Return the (X, Y) coordinate for the center point of the cell that contains the specified text.  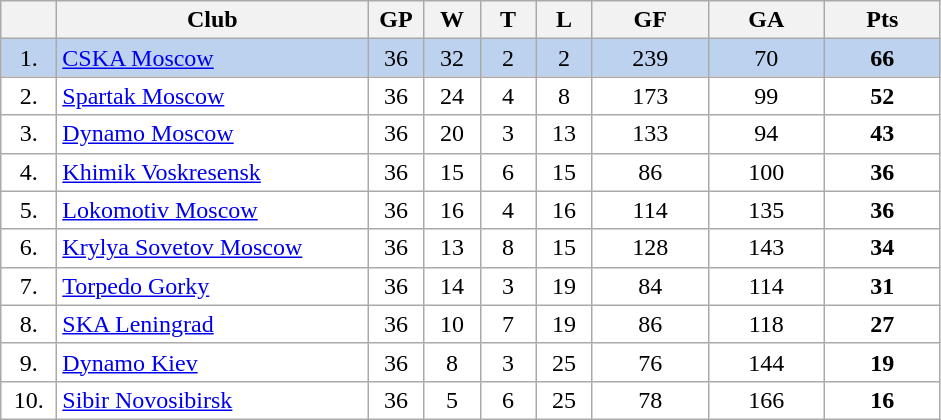
52 (882, 96)
70 (766, 58)
Dynamo Kiev (212, 362)
L (564, 20)
135 (766, 210)
1. (29, 58)
128 (650, 248)
5 (452, 400)
10 (452, 324)
GF (650, 20)
100 (766, 172)
118 (766, 324)
6. (29, 248)
3. (29, 134)
173 (650, 96)
78 (650, 400)
2. (29, 96)
7 (508, 324)
27 (882, 324)
7. (29, 286)
W (452, 20)
32 (452, 58)
14 (452, 286)
SKA Leningrad (212, 324)
144 (766, 362)
Khimik Voskresensk (212, 172)
31 (882, 286)
5. (29, 210)
Dynamo Moscow (212, 134)
239 (650, 58)
Krylya Sovetov Moscow (212, 248)
Pts (882, 20)
166 (766, 400)
99 (766, 96)
76 (650, 362)
Sibir Novosibirsk (212, 400)
9. (29, 362)
GA (766, 20)
CSKA Moscow (212, 58)
133 (650, 134)
8. (29, 324)
10. (29, 400)
143 (766, 248)
66 (882, 58)
20 (452, 134)
GP (396, 20)
34 (882, 248)
Lokomotiv Moscow (212, 210)
43 (882, 134)
84 (650, 286)
T (508, 20)
Club (212, 20)
Torpedo Gorky (212, 286)
94 (766, 134)
24 (452, 96)
Spartak Moscow (212, 96)
4. (29, 172)
